Provide the (X, Y) coordinate of the cell's center where the given text is located.  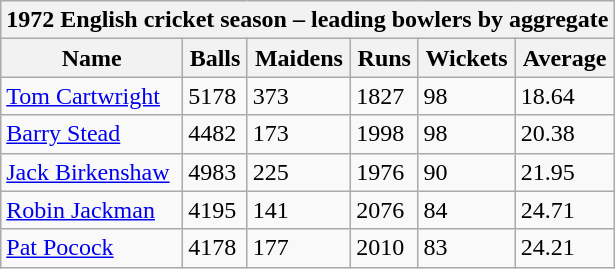
4983 (215, 172)
4178 (215, 248)
21.95 (564, 172)
90 (466, 172)
1976 (384, 172)
Barry Stead (92, 134)
24.21 (564, 248)
Jack Birkenshaw (92, 172)
173 (298, 134)
1998 (384, 134)
Robin Jackman (92, 210)
83 (466, 248)
84 (466, 210)
Balls (215, 58)
177 (298, 248)
Wickets (466, 58)
Name (92, 58)
225 (298, 172)
Pat Pocock (92, 248)
4482 (215, 134)
373 (298, 96)
2076 (384, 210)
18.64 (564, 96)
20.38 (564, 134)
Runs (384, 58)
2010 (384, 248)
141 (298, 210)
1827 (384, 96)
24.71 (564, 210)
Maidens (298, 58)
5178 (215, 96)
1972 English cricket season – leading bowlers by aggregate (308, 20)
Tom Cartwright (92, 96)
4195 (215, 210)
Average (564, 58)
